Pinpoint the cell where the given text exists, returning its [X, Y] midpoint coordinate. 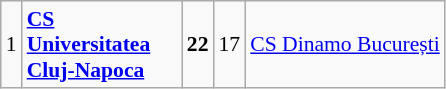
1 [12, 44]
17 [230, 44]
CS Dinamo București [345, 44]
22 [198, 44]
CS Universitatea Cluj-Napoca [102, 44]
